Provide the [X, Y] coordinate of the cell's center where the given text is located.  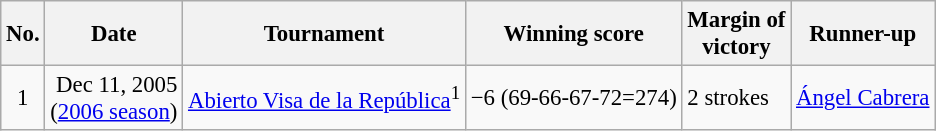
Winning score [574, 34]
Tournament [324, 34]
−6 (69-66-67-72=274) [574, 98]
Date [114, 34]
Abierto Visa de la República1 [324, 98]
Ángel Cabrera [863, 98]
Runner-up [863, 34]
2 strokes [736, 98]
Margin ofvictory [736, 34]
Dec 11, 2005(2006 season) [114, 98]
No. [23, 34]
1 [23, 98]
